Return (X, Y) of the center of cell containing provided text 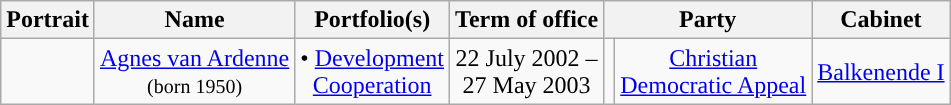
22 July 2002 – 27 May 2003 (527, 72)
Cabinet (881, 20)
Term of office (527, 20)
Balkenende I (881, 72)
Christian Democratic Appeal (714, 72)
Agnes van Ardenne (born 1950) (194, 72)
Name (194, 20)
Portrait (48, 20)
• Development Cooperation (372, 72)
Party (708, 20)
Portfolio(s) (372, 20)
